Search for the cell housing the specified text and yield its [X, Y] center coordinate. 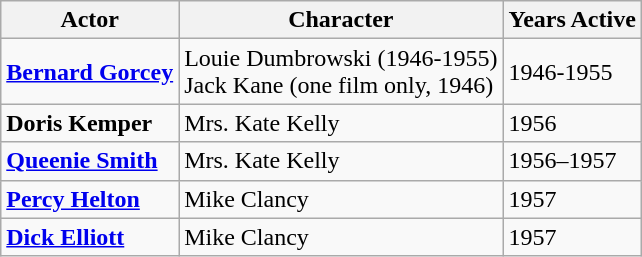
Dick Elliott [90, 237]
Actor [90, 20]
Louie Dumbrowski (1946-1955)Jack Kane (one film only, 1946) [341, 72]
1946-1955 [572, 72]
Bernard Gorcey [90, 72]
1956–1957 [572, 161]
1956 [572, 123]
Doris Kemper [90, 123]
Queenie Smith [90, 161]
Years Active [572, 20]
Percy Helton [90, 199]
Character [341, 20]
